Pinpoint the cell where the given text exists, returning its (X, Y) midpoint coordinate. 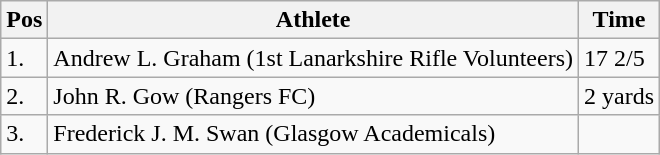
Pos (24, 20)
Frederick J. M. Swan (Glasgow Academicals) (314, 134)
Andrew L. Graham (1st Lanarkshire Rifle Volunteers) (314, 58)
John R. Gow (Rangers FC) (314, 96)
2. (24, 96)
3. (24, 134)
1. (24, 58)
17 2/5 (620, 58)
Time (620, 20)
2 yards (620, 96)
Athlete (314, 20)
